From the cell containing the given text, extract its center point as [x, y] coordinate. 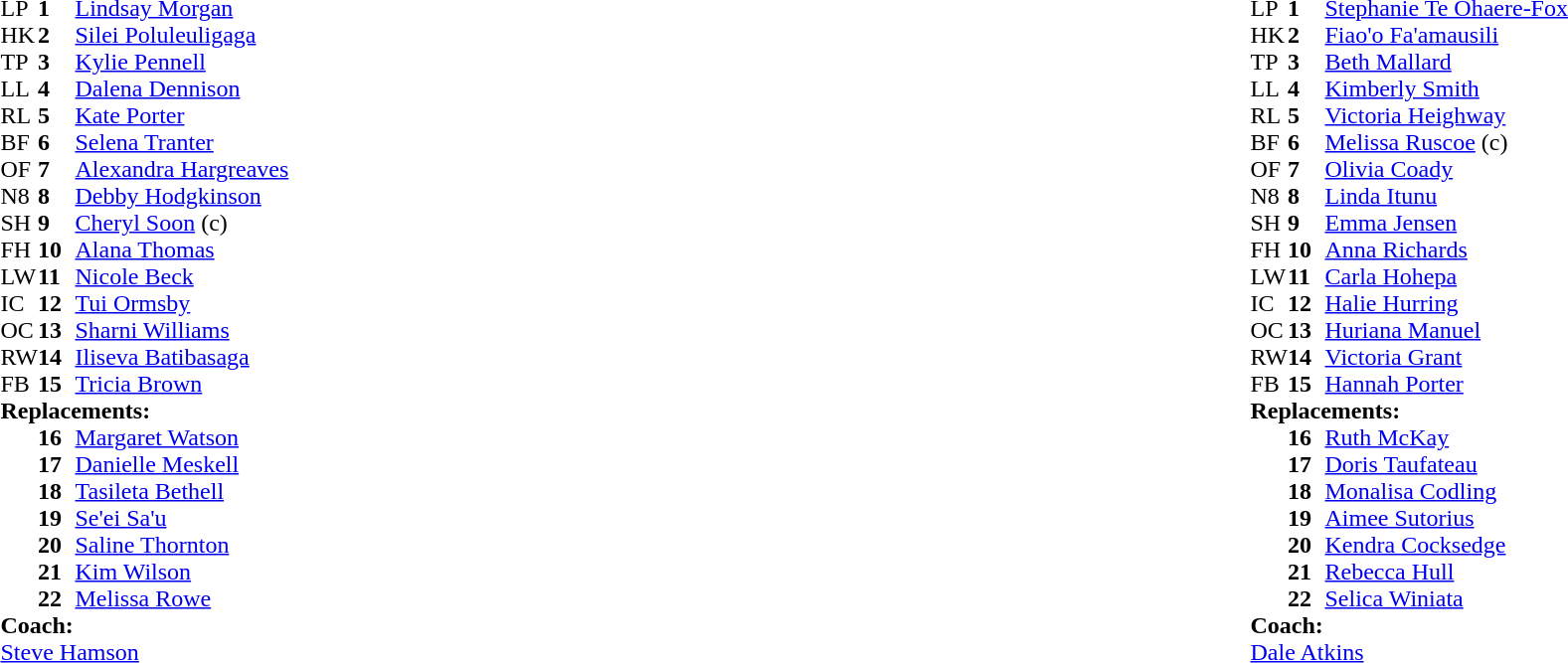
Victoria Grant [1446, 358]
Saline Thornton [183, 545]
Victoria Heighway [1446, 115]
Kimberly Smith [1446, 89]
Kim Wilson [183, 573]
Fiao'o Fa'amausili [1446, 36]
Danielle Meskell [183, 465]
Emma Jensen [1446, 223]
Kate Porter [183, 115]
Hannah Porter [1446, 384]
Melissa Rowe [183, 598]
Silei Poluleuligaga [183, 36]
Tricia Brown [183, 384]
Linda Itunu [1446, 197]
Debby Hodgkinson [183, 197]
Carla Hohepa [1446, 276]
Tui Ormsby [183, 304]
Doris Taufateau [1446, 465]
Sharni Williams [183, 330]
Alana Thomas [183, 250]
Selica Winiata [1446, 598]
Kendra Cocksedge [1446, 545]
Kylie Pennell [183, 62]
Dalena Dennison [183, 89]
Selena Tranter [183, 143]
Ruth McKay [1446, 437]
Halie Hurring [1446, 304]
Nicole Beck [183, 276]
Alexandra Hargreaves [183, 169]
Monalisa Codling [1446, 491]
Anna Richards [1446, 250]
Se'ei Sa'u [183, 519]
Huriana Manuel [1446, 330]
Olivia Coady [1446, 169]
Margaret Watson [183, 437]
Cheryl Soon (c) [183, 223]
Beth Mallard [1446, 62]
Rebecca Hull [1446, 573]
Tasileta Bethell [183, 491]
Melissa Ruscoe (c) [1446, 143]
Iliseva Batibasaga [183, 358]
Aimee Sutorius [1446, 519]
